Return [X, Y] of the center of cell containing provided text 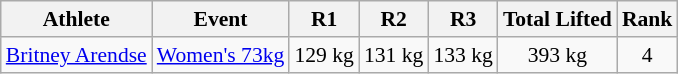
Women's 73kg [221, 55]
Rank [648, 19]
131 kg [394, 55]
R2 [394, 19]
Total Lifted [558, 19]
Event [221, 19]
Athlete [76, 19]
133 kg [462, 55]
4 [648, 55]
129 kg [324, 55]
393 kg [558, 55]
Britney Arendse [76, 55]
R3 [462, 19]
R1 [324, 19]
